Return the (x, y) coordinate for the center point of the cell that contains the specified text.  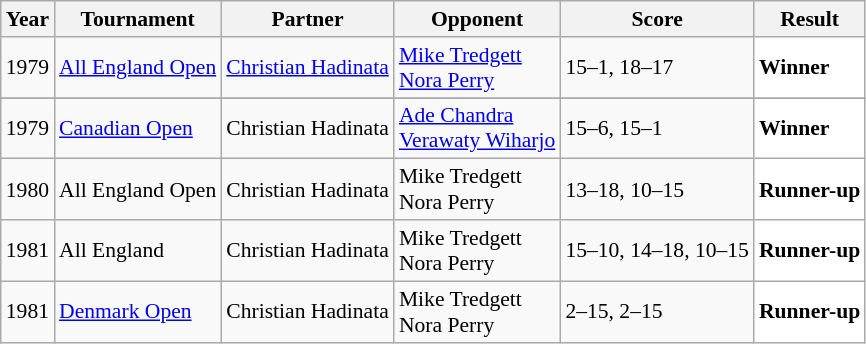
Denmark Open (138, 312)
Tournament (138, 19)
Ade Chandra Verawaty Wiharjo (477, 128)
Year (28, 19)
Canadian Open (138, 128)
13–18, 10–15 (657, 190)
15–10, 14–18, 10–15 (657, 250)
Opponent (477, 19)
Result (810, 19)
Partner (308, 19)
1980 (28, 190)
15–1, 18–17 (657, 68)
All England (138, 250)
15–6, 15–1 (657, 128)
2–15, 2–15 (657, 312)
Score (657, 19)
